Return the [x, y] coordinate for the center point of the cell that contains the specified text.  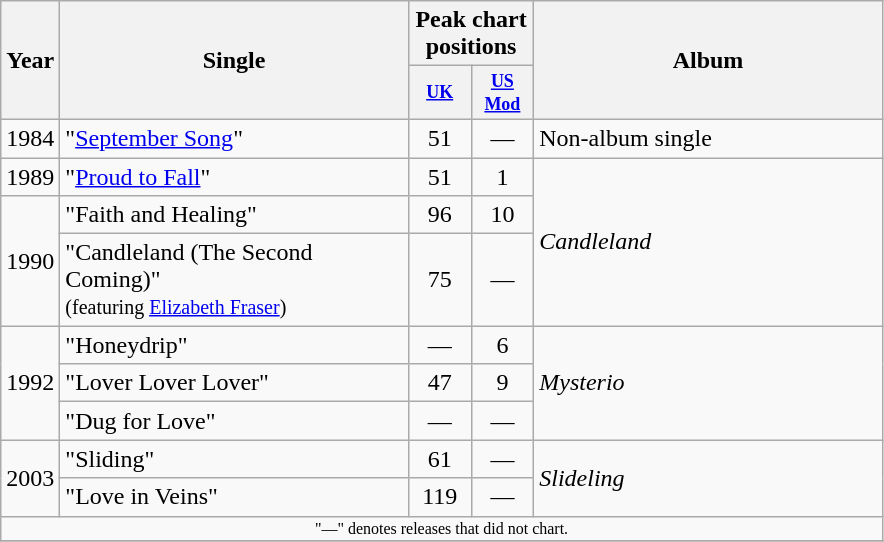
2003 [30, 478]
Candleland [708, 242]
"—" denotes releases that did not chart. [442, 528]
1 [502, 177]
"September Song" [234, 138]
"Dug for Love" [234, 421]
"Lover Lover Lover" [234, 383]
US Mod [502, 93]
"Proud to Fall" [234, 177]
1990 [30, 261]
Year [30, 60]
"Candleland (The Second Coming)"(featuring Elizabeth Fraser) [234, 280]
Single [234, 60]
"Honeydrip" [234, 345]
75 [440, 280]
61 [440, 459]
6 [502, 345]
Slideling [708, 478]
"Sliding" [234, 459]
Album [708, 60]
96 [440, 215]
47 [440, 383]
10 [502, 215]
"Faith and Healing" [234, 215]
1989 [30, 177]
Peak chart positions [470, 34]
Non-album single [708, 138]
Mysterio [708, 383]
UK [440, 93]
1992 [30, 383]
119 [440, 497]
"Love in Veins" [234, 497]
1984 [30, 138]
9 [502, 383]
